Scan for the cell matching the given text and deliver its [x, y] coordinate at center. 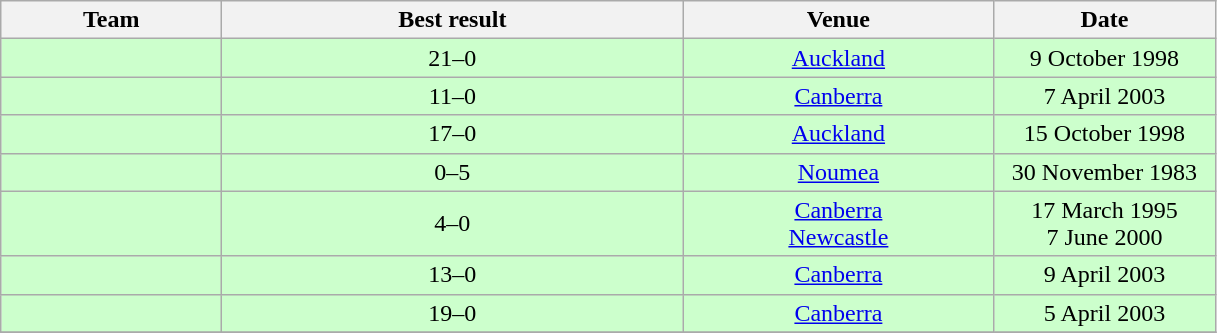
11–0 [452, 96]
Date [1104, 20]
4–0 [452, 224]
15 October 1998 [1104, 134]
Venue [838, 20]
0–5 [452, 172]
13–0 [452, 275]
5 April 2003 [1104, 313]
Best result [452, 20]
9 October 1998 [1104, 58]
30 November 1983 [1104, 172]
Noumea [838, 172]
9 April 2003 [1104, 275]
17 March 1995 7 June 2000 [1104, 224]
19–0 [452, 313]
17–0 [452, 134]
Team [112, 20]
21–0 [452, 58]
Canberra Newcastle [838, 224]
7 April 2003 [1104, 96]
